Locate the cell with the specified text and output its [X, Y] center coordinate. 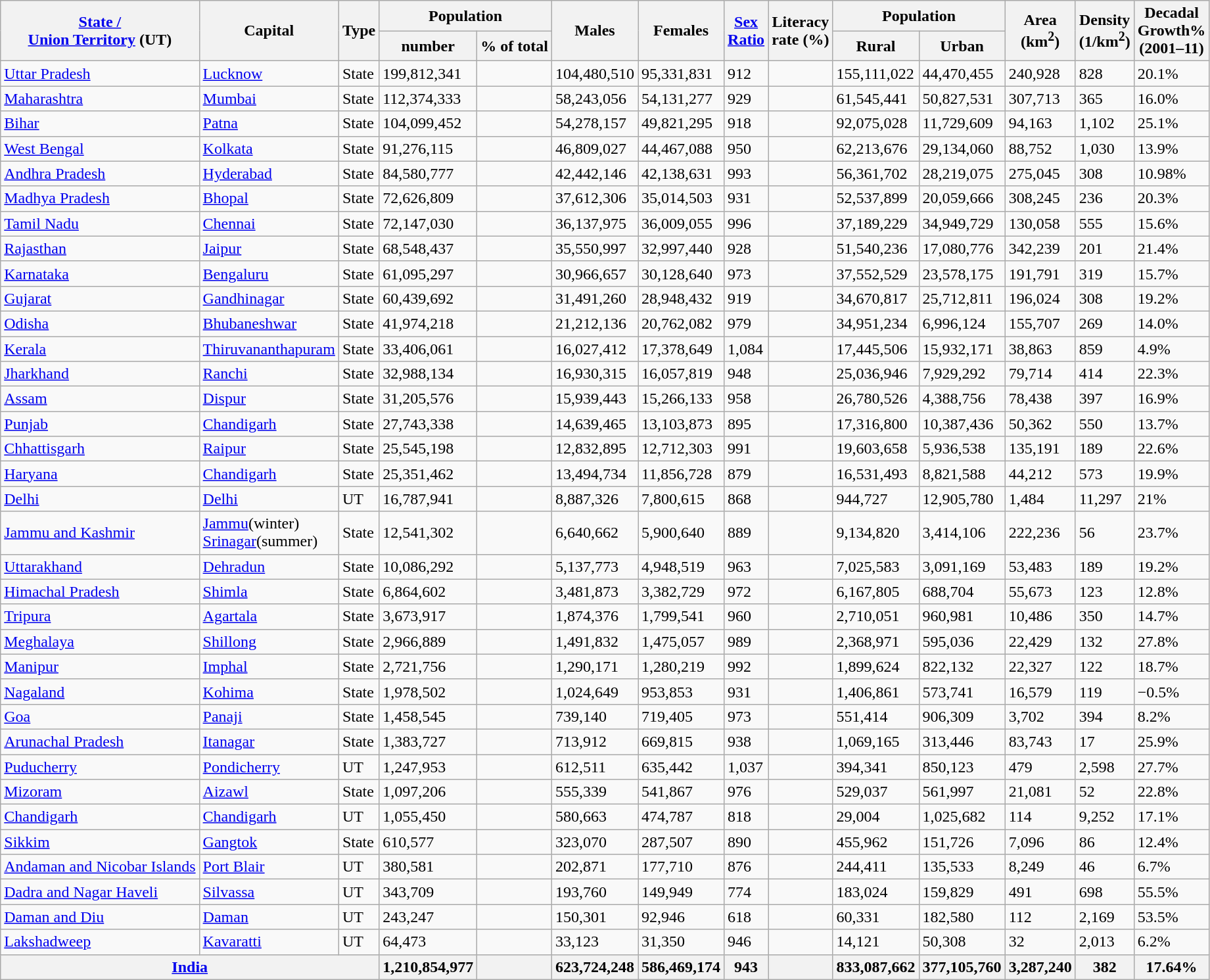
5,900,640 [681, 532]
474,787 [681, 817]
16.9% [1171, 399]
27.8% [1171, 642]
177,710 [681, 867]
Goa [100, 716]
14,121 [875, 942]
828 [1104, 74]
53.5% [1171, 917]
53,483 [1040, 567]
25,036,946 [875, 374]
West Bengal [100, 149]
Type [359, 31]
201 [1104, 248]
22.6% [1171, 449]
979 [747, 323]
Maharashtra [100, 99]
15,266,133 [681, 399]
529,037 [875, 792]
7,025,583 [875, 567]
104,099,452 [429, 124]
719,405 [681, 716]
15,932,171 [962, 349]
963 [747, 567]
21.4% [1171, 248]
78,438 [1040, 399]
42,442,146 [594, 174]
Puducherry [100, 767]
Jaipur [269, 248]
38,863 [1040, 349]
Gujarat [100, 298]
555,339 [594, 792]
573,741 [962, 691]
Manipur [100, 666]
895 [747, 424]
2,966,889 [429, 642]
989 [747, 642]
555 [1104, 223]
46 [1104, 867]
112 [1040, 917]
6.7% [1171, 867]
15,939,443 [594, 399]
Jharkhand [100, 374]
50,362 [1040, 424]
16,930,315 [594, 374]
33,406,061 [429, 349]
2,721,756 [429, 666]
India [190, 967]
55.5% [1171, 892]
7,929,292 [962, 374]
Punjab [100, 424]
960 [747, 617]
342,239 [1040, 248]
612,511 [594, 767]
Density (1/km2) [1104, 31]
Patna [269, 124]
Rajasthan [100, 248]
Jammu and Kashmir [100, 532]
29,134,060 [962, 149]
20.1% [1171, 74]
55,673 [1040, 592]
992 [747, 666]
1,247,953 [429, 767]
Chennai [269, 223]
929 [747, 99]
1,210,854,977 [429, 967]
491 [1040, 892]
Gangtok [269, 842]
Mizoram [100, 792]
243,247 [429, 917]
5,936,538 [962, 449]
928 [747, 248]
17,378,649 [681, 349]
8,821,588 [962, 474]
9,134,820 [875, 532]
Agartala [269, 617]
Daman and Diu [100, 917]
2,169 [1104, 917]
95,331,831 [681, 74]
319 [1104, 273]
972 [747, 592]
1,025,682 [962, 817]
17,080,776 [962, 248]
13,103,873 [681, 424]
31,350 [681, 942]
60,331 [875, 917]
7,800,615 [681, 499]
61,095,297 [429, 273]
Karnataka [100, 273]
2,368,971 [875, 642]
1,458,545 [429, 716]
595,036 [962, 642]
394 [1104, 716]
64,473 [429, 942]
26,780,526 [875, 399]
1,290,171 [594, 666]
35,014,503 [681, 198]
6.2% [1171, 942]
18.7% [1171, 666]
6,996,124 [962, 323]
61,545,441 [875, 99]
394,341 [875, 767]
32,988,134 [429, 374]
79,714 [1040, 374]
943 [747, 967]
Hyderabad [269, 174]
56 [1104, 532]
182,580 [962, 917]
Meghalaya [100, 642]
Odisha [100, 323]
222,236 [1040, 532]
Sikkim [100, 842]
Kolkata [269, 149]
22.3% [1171, 374]
183,024 [875, 892]
119 [1104, 691]
46,809,027 [594, 149]
580,663 [594, 817]
382 [1104, 967]
Ranchi [269, 374]
Kohima [269, 691]
308,245 [1040, 198]
1,024,649 [594, 691]
3,481,873 [594, 592]
28,219,075 [962, 174]
Uttar Pradesh [100, 74]
3,287,240 [1040, 967]
635,442 [681, 767]
Rural [875, 46]
996 [747, 223]
8.2% [1171, 716]
25,545,198 [429, 449]
Tripura [100, 617]
30,966,657 [594, 273]
54,131,277 [681, 99]
42,138,631 [681, 174]
6,640,662 [594, 532]
Shillong [269, 642]
20,762,082 [681, 323]
4,948,519 [681, 567]
561,997 [962, 792]
196,024 [1040, 298]
130,058 [1040, 223]
17,316,800 [875, 424]
244,411 [875, 867]
912 [747, 74]
29,004 [875, 817]
11,856,728 [681, 474]
10,387,436 [962, 424]
1,102 [1104, 124]
123 [1104, 592]
number [429, 46]
12,905,780 [962, 499]
1,383,727 [429, 741]
155,111,022 [875, 74]
991 [747, 449]
919 [747, 298]
14.7% [1171, 617]
3,702 [1040, 716]
88,752 [1040, 149]
Pondicherry [269, 767]
151,726 [962, 842]
37,612,306 [594, 198]
16,579 [1040, 691]
833,087,662 [875, 967]
9,252 [1104, 817]
16.0% [1171, 99]
6,864,602 [429, 592]
94,163 [1040, 124]
Daman [269, 917]
13.9% [1171, 149]
Chhattisgarh [100, 449]
859 [1104, 349]
104,480,510 [594, 74]
150,301 [594, 917]
41,974,218 [429, 323]
287,507 [681, 842]
DecadalGrowth%(2001–11) [1171, 31]
21,081 [1040, 792]
132 [1104, 642]
16,027,412 [594, 349]
1,475,057 [681, 642]
20,059,666 [962, 198]
3,382,729 [681, 592]
84,580,777 [429, 174]
22,327 [1040, 666]
380,581 [429, 867]
Uttarakhand [100, 567]
10,086,292 [429, 567]
135,533 [962, 867]
% of total [515, 46]
17.64% [1171, 967]
455,962 [875, 842]
28,948,432 [681, 298]
44,470,455 [962, 74]
1,069,165 [875, 741]
698 [1104, 892]
1,406,861 [875, 691]
27.7% [1171, 767]
623,724,248 [594, 967]
Imphal [269, 666]
610,577 [429, 842]
17,445,506 [875, 349]
33,123 [594, 942]
889 [747, 532]
22.8% [1171, 792]
Raipur [269, 449]
91,276,115 [429, 149]
10,486 [1040, 617]
21% [1171, 499]
Mumbai [269, 99]
Panaji [269, 716]
92,075,028 [875, 124]
Andaman and Nicobar Islands [100, 867]
191,791 [1040, 273]
1,055,450 [429, 817]
414 [1104, 374]
Dadra and Nagar Haveli [100, 892]
Kavaratti [269, 942]
240,928 [1040, 74]
1,978,502 [429, 691]
Silvassa [269, 892]
12,832,895 [594, 449]
36,009,055 [681, 223]
Literacyrate (%) [801, 31]
Males [594, 31]
377,105,760 [962, 967]
993 [747, 174]
36,137,975 [594, 223]
953,853 [681, 691]
62,213,676 [875, 149]
822,132 [962, 666]
343,709 [429, 892]
State / Union Territory (UT) [100, 31]
269 [1104, 323]
Gandhinagar [269, 298]
1,097,206 [429, 792]
15.6% [1171, 223]
44,467,088 [681, 149]
32 [1040, 942]
68,548,437 [429, 248]
Urban [962, 46]
739,140 [594, 716]
946 [747, 942]
586,469,174 [681, 967]
976 [747, 792]
669,815 [681, 741]
Bhubaneshwar [269, 323]
1,874,376 [594, 617]
551,414 [875, 716]
14,639,465 [594, 424]
27,743,338 [429, 424]
918 [747, 124]
365 [1104, 99]
890 [747, 842]
Port Blair [269, 867]
22,429 [1040, 642]
25.1% [1171, 124]
1,037 [747, 767]
Bhopal [269, 198]
1,084 [747, 349]
Kerala [100, 349]
25,351,462 [429, 474]
17 [1104, 741]
122 [1104, 666]
193,760 [594, 892]
92,946 [681, 917]
19,603,658 [875, 449]
19.9% [1171, 474]
Lucknow [269, 74]
25,712,811 [962, 298]
Himachal Pradesh [100, 592]
950 [747, 149]
8,249 [1040, 867]
236 [1104, 198]
21,212,136 [594, 323]
52 [1104, 792]
944,727 [875, 499]
12.4% [1171, 842]
114 [1040, 817]
275,045 [1040, 174]
8,887,326 [594, 499]
Jammu(winter)Srinagar(summer) [269, 532]
11,729,609 [962, 124]
541,867 [681, 792]
23,578,175 [962, 273]
34,951,234 [875, 323]
2,013 [1104, 942]
112,374,333 [429, 99]
Madhya Pradesh [100, 198]
37,189,229 [875, 223]
Arunachal Pradesh [100, 741]
1,030 [1104, 149]
876 [747, 867]
155,707 [1040, 323]
10.98% [1171, 174]
1,799,541 [681, 617]
5,137,773 [594, 567]
49,821,295 [681, 124]
550 [1104, 424]
Capital [269, 31]
15.7% [1171, 273]
72,147,030 [429, 223]
54,278,157 [594, 124]
313,446 [962, 741]
86 [1104, 842]
4.9% [1171, 349]
7,096 [1040, 842]
Dehradun [269, 567]
Nagaland [100, 691]
Shimla [269, 592]
479 [1040, 767]
Tamil Nadu [100, 223]
31,205,576 [429, 399]
16,057,819 [681, 374]
25.9% [1171, 741]
850,123 [962, 767]
Bengaluru [269, 273]
149,949 [681, 892]
16,531,493 [875, 474]
72,626,809 [429, 198]
23.7% [1171, 532]
58,243,056 [594, 99]
16,787,941 [429, 499]
713,912 [594, 741]
618 [747, 917]
50,827,531 [962, 99]
12,541,302 [429, 532]
17.1% [1171, 817]
960,981 [962, 617]
Dispur [269, 399]
323,070 [594, 842]
31,491,260 [594, 298]
Area (km2) [1040, 31]
35,550,997 [594, 248]
30,128,640 [681, 273]
14.0% [1171, 323]
13,494,734 [594, 474]
397 [1104, 399]
3,673,917 [429, 617]
307,713 [1040, 99]
Assam [100, 399]
Thiruvananthapuram [269, 349]
Females [681, 31]
202,871 [594, 867]
13.7% [1171, 424]
199,812,341 [429, 74]
12.8% [1171, 592]
Itanagar [269, 741]
1,280,219 [681, 666]
20.3% [1171, 198]
3,091,169 [962, 567]
1,491,832 [594, 642]
906,309 [962, 716]
50,308 [962, 942]
34,949,729 [962, 223]
32,997,440 [681, 248]
Andhra Pradesh [100, 174]
83,743 [1040, 741]
948 [747, 374]
12,712,303 [681, 449]
958 [747, 399]
11,297 [1104, 499]
938 [747, 741]
Aizawl [269, 792]
37,552,529 [875, 273]
−0.5% [1171, 691]
3,414,106 [962, 532]
34,670,817 [875, 298]
159,829 [962, 892]
60,439,692 [429, 298]
52,537,899 [875, 198]
56,361,702 [875, 174]
51,540,236 [875, 248]
4,388,756 [962, 399]
Bihar [100, 124]
1,484 [1040, 499]
Haryana [100, 474]
774 [747, 892]
SexRatio [747, 31]
2,598 [1104, 767]
879 [747, 474]
1,899,624 [875, 666]
135,191 [1040, 449]
868 [747, 499]
44,212 [1040, 474]
688,704 [962, 592]
2,710,051 [875, 617]
818 [747, 817]
350 [1104, 617]
6,167,805 [875, 592]
573 [1104, 474]
Lakshadweep [100, 942]
